Return (X, Y) of the center of cell containing provided text 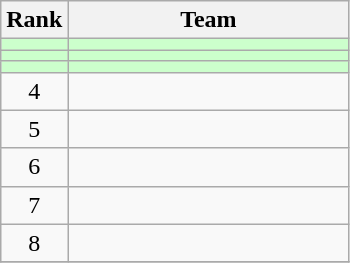
Team (208, 20)
8 (34, 243)
6 (34, 167)
5 (34, 129)
7 (34, 205)
Rank (34, 20)
4 (34, 91)
